Determine the (X, Y) coordinate at the center of the cell enclosing the given text.  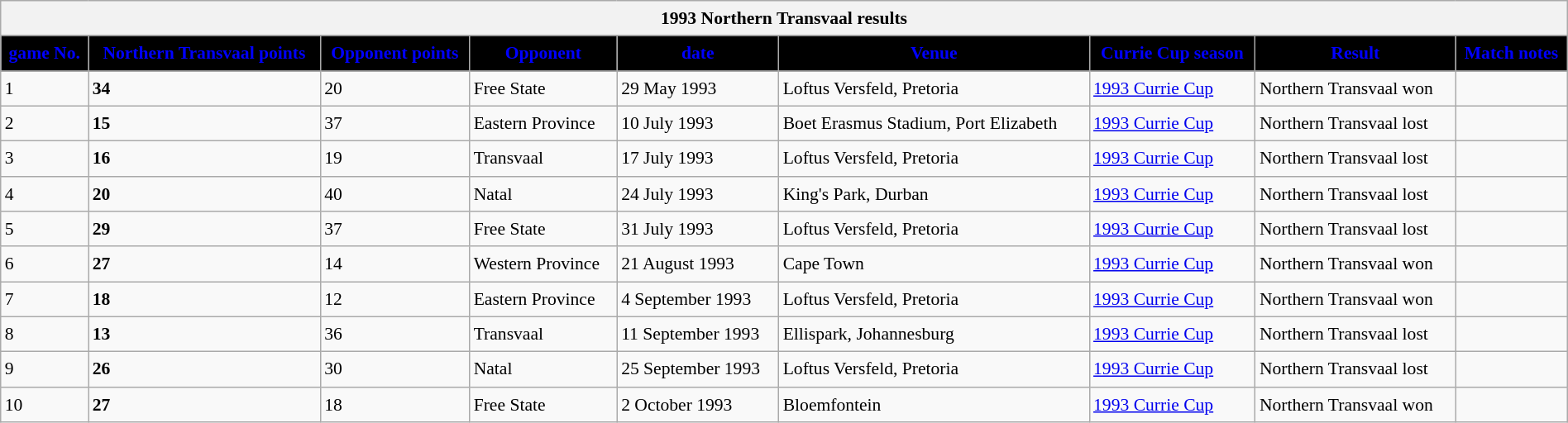
Result (1355, 55)
13 (204, 335)
3 (45, 159)
Ellispark, Johannesburg (935, 335)
26 (204, 370)
16 (204, 159)
40 (394, 195)
36 (394, 335)
21 August 1993 (698, 264)
1 (45, 89)
30 (394, 370)
Bloemfontein (935, 405)
5 (45, 230)
4 September 1993 (698, 299)
29 (204, 230)
2 October 1993 (698, 405)
17 July 1993 (698, 159)
19 (394, 159)
7 (45, 299)
4 (45, 195)
10 (45, 405)
31 July 1993 (698, 230)
2 (45, 124)
6 (45, 264)
34 (204, 89)
Currie Cup season (1173, 55)
game No. (45, 55)
15 (204, 124)
Cape Town (935, 264)
8 (45, 335)
25 September 1993 (698, 370)
Match notes (1512, 55)
14 (394, 264)
12 (394, 299)
Opponent points (394, 55)
Northern Transvaal points (204, 55)
King's Park, Durban (935, 195)
date (698, 55)
11 September 1993 (698, 335)
24 July 1993 (698, 195)
9 (45, 370)
1993 Northern Transvaal results (784, 18)
Western Province (543, 264)
Boet Erasmus Stadium, Port Elizabeth (935, 124)
Opponent (543, 55)
29 May 1993 (698, 89)
Venue (935, 55)
10 July 1993 (698, 124)
